Return [X, Y] of the center of cell containing provided text 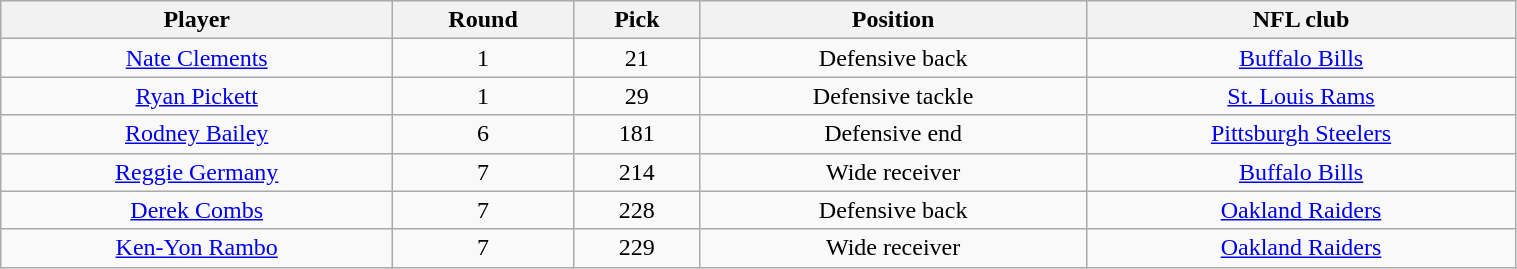
229 [636, 248]
Derek Combs [197, 210]
214 [636, 172]
Player [197, 20]
181 [636, 134]
29 [636, 96]
Round [484, 20]
Position [893, 20]
St. Louis Rams [1301, 96]
Rodney Bailey [197, 134]
NFL club [1301, 20]
6 [484, 134]
Ryan Pickett [197, 96]
Defensive end [893, 134]
21 [636, 58]
Nate Clements [197, 58]
Reggie Germany [197, 172]
Defensive tackle [893, 96]
Ken-Yon Rambo [197, 248]
228 [636, 210]
Pick [636, 20]
Pittsburgh Steelers [1301, 134]
